Provide the [X, Y] coordinate of the cell's center where the given text is located.  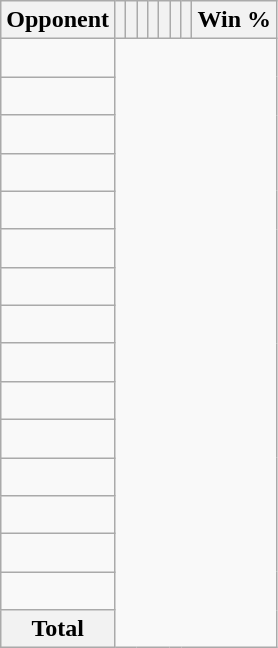
Win % [234, 20]
Total [58, 629]
Opponent [58, 20]
